Scan for the cell matching the given text and deliver its [X, Y] coordinate at center. 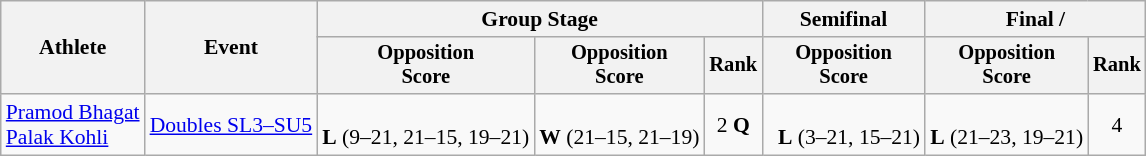
4 [1117, 124]
L (9–21, 21–15, 19–21) [426, 124]
Pramod BhagatPalak Kohli [73, 124]
Final / [1036, 19]
W (21–15, 21–19) [619, 124]
Event [232, 48]
Athlete [73, 48]
2 Q [733, 124]
L (21–23, 19–21) [1006, 124]
Doubles SL3–SU5 [232, 124]
Semifinal [844, 19]
L (3–21, 15–21) [844, 124]
Group Stage [540, 19]
